Detect which cell encompasses the target text, then output its [x, y] center coordinate. 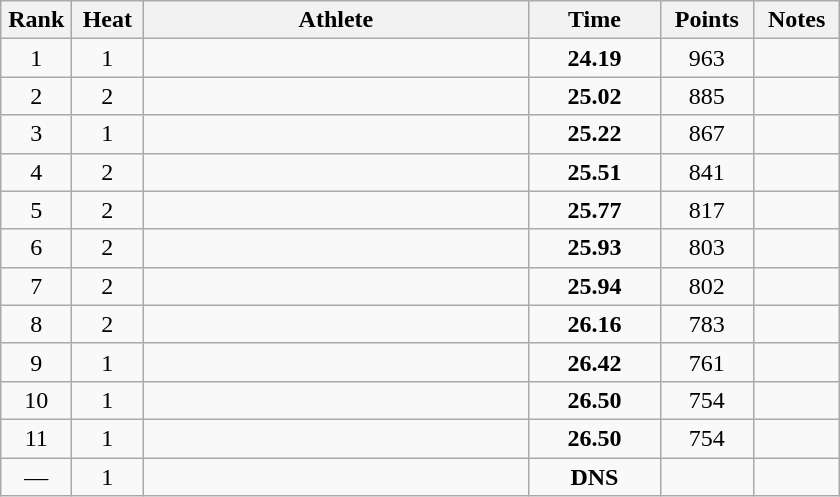
783 [707, 324]
11 [36, 438]
Notes [797, 20]
10 [36, 400]
Points [707, 20]
26.16 [594, 324]
9 [36, 362]
841 [707, 172]
Heat [108, 20]
— [36, 477]
25.02 [594, 96]
867 [707, 134]
Rank [36, 20]
Athlete [336, 20]
25.51 [594, 172]
Time [594, 20]
26.42 [594, 362]
963 [707, 58]
5 [36, 210]
25.77 [594, 210]
761 [707, 362]
25.93 [594, 248]
3 [36, 134]
4 [36, 172]
803 [707, 248]
802 [707, 286]
8 [36, 324]
7 [36, 286]
DNS [594, 477]
24.19 [594, 58]
6 [36, 248]
25.22 [594, 134]
817 [707, 210]
885 [707, 96]
25.94 [594, 286]
